Scan for the cell matching the given text and deliver its [X, Y] coordinate at center. 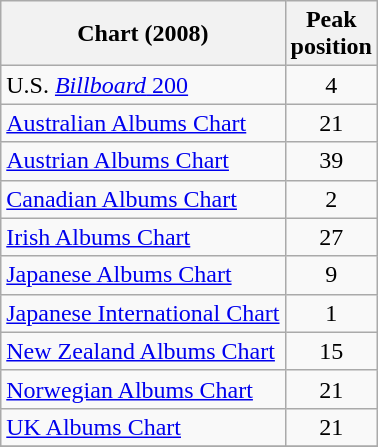
Irish Albums Chart [143, 237]
Japanese Albums Chart [143, 275]
Norwegian Albums Chart [143, 389]
Australian Albums Chart [143, 123]
U.S. Billboard 200 [143, 85]
1 [331, 313]
New Zealand Albums Chart [143, 351]
27 [331, 237]
15 [331, 351]
2 [331, 199]
Japanese International Chart [143, 313]
Peakposition [331, 34]
39 [331, 161]
UK Albums Chart [143, 427]
9 [331, 275]
4 [331, 85]
Canadian Albums Chart [143, 199]
Austrian Albums Chart [143, 161]
Chart (2008) [143, 34]
